Pinpoint the cell where the given text exists, returning its (x, y) midpoint coordinate. 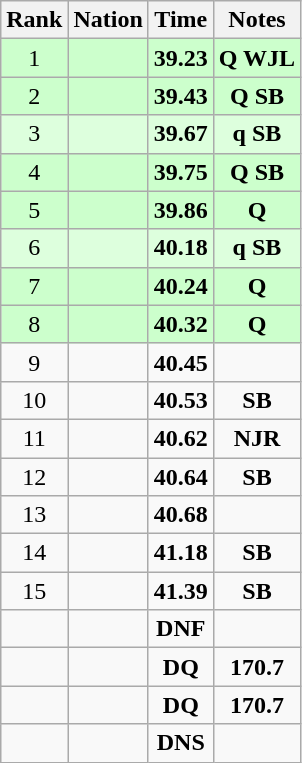
41.39 (180, 591)
Rank (34, 20)
7 (34, 286)
3 (34, 134)
Nation (108, 20)
40.62 (180, 438)
Q WJL (256, 58)
1 (34, 58)
6 (34, 248)
Notes (256, 20)
15 (34, 591)
DNS (180, 743)
11 (34, 438)
9 (34, 362)
13 (34, 515)
39.43 (180, 96)
4 (34, 172)
12 (34, 477)
Time (180, 20)
40.53 (180, 400)
40.45 (180, 362)
39.23 (180, 58)
40.68 (180, 515)
8 (34, 324)
2 (34, 96)
40.32 (180, 324)
5 (34, 210)
40.24 (180, 286)
40.64 (180, 477)
39.75 (180, 172)
39.67 (180, 134)
DNF (180, 629)
14 (34, 553)
39.86 (180, 210)
40.18 (180, 248)
10 (34, 400)
41.18 (180, 553)
NJR (256, 438)
